Return the (x, y) coordinate for the center point of the cell that contains the specified text.  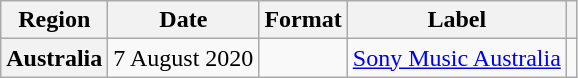
Format (303, 20)
7 August 2020 (184, 58)
Sony Music Australia (456, 58)
Australia (54, 58)
Date (184, 20)
Region (54, 20)
Label (456, 20)
